Return the [x, y] coordinate for the center point of the cell that contains the specified text.  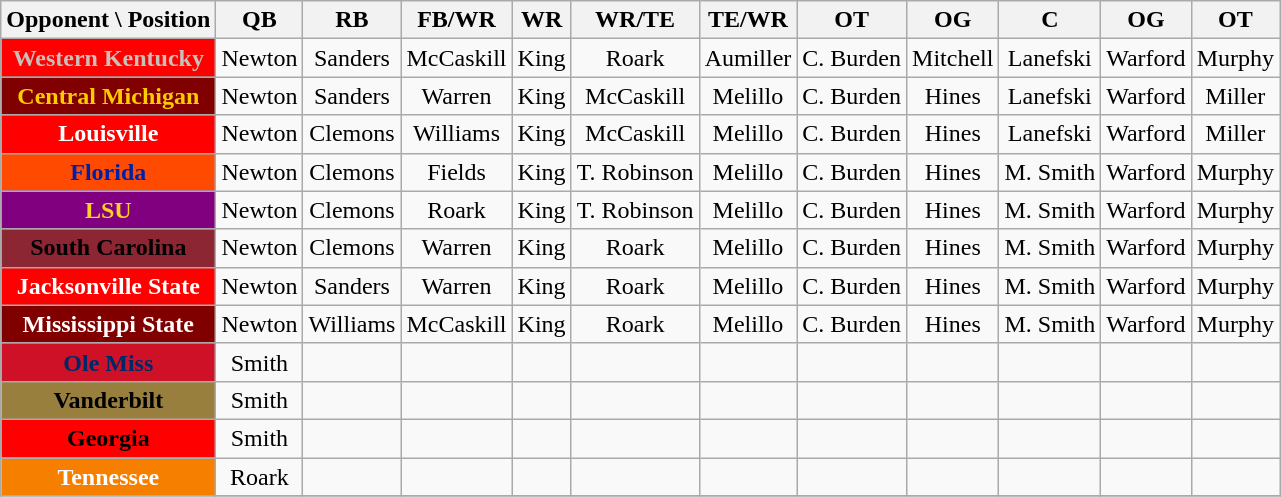
Florida [108, 172]
Georgia [108, 438]
Tennessee [108, 477]
Louisville [108, 134]
South Carolina [108, 248]
Vanderbilt [108, 400]
Mississippi State [108, 324]
Mitchell [953, 58]
RB [352, 20]
WR/TE [635, 20]
Western Kentucky [108, 58]
TE/WR [748, 20]
FB/WR [456, 20]
Aumiller [748, 58]
Jacksonville State [108, 286]
Central Michigan [108, 96]
LSU [108, 210]
QB [260, 20]
Ole Miss [108, 362]
Fields [456, 172]
C [1050, 20]
WR [542, 20]
Opponent \ Position [108, 20]
